Detect which cell encompasses the target text, then output its [x, y] center coordinate. 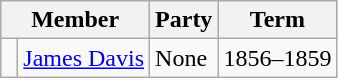
Term [278, 20]
Party [184, 20]
Member [76, 20]
James Davis [84, 58]
None [184, 58]
1856–1859 [278, 58]
